Return the (x, y) coordinate for the center point of the cell that contains the specified text.  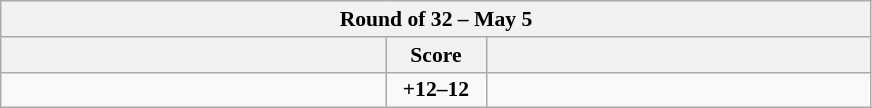
Score (436, 55)
+12–12 (436, 90)
Round of 32 – May 5 (436, 19)
